Pinpoint the cell where the given text exists, returning its [X, Y] midpoint coordinate. 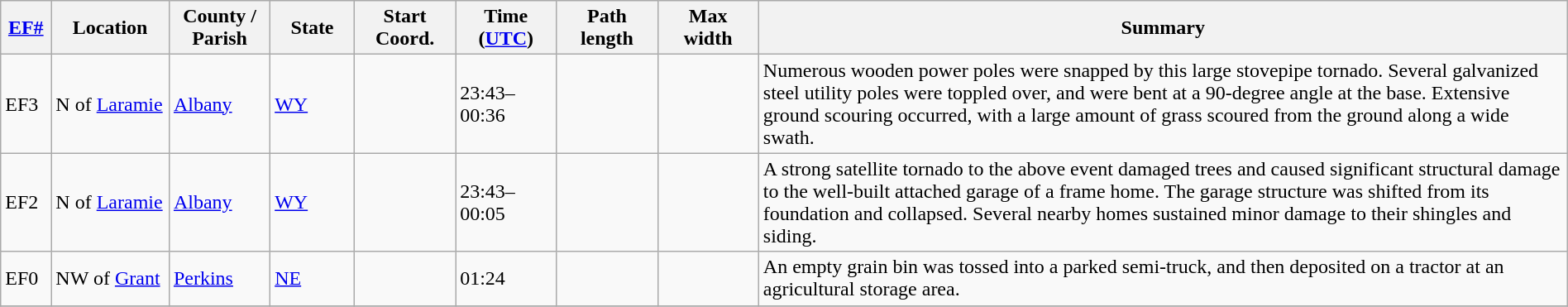
EF# [26, 28]
County / Parish [219, 28]
An empty grain bin was tossed into a parked semi-truck, and then deposited on a tractor at an agricultural storage area. [1163, 278]
23:43–00:05 [506, 202]
Path length [607, 28]
Max width [708, 28]
Location [111, 28]
EF2 [26, 202]
01:24 [506, 278]
NE [313, 278]
EF3 [26, 104]
State [313, 28]
EF0 [26, 278]
23:43–00:36 [506, 104]
Start Coord. [404, 28]
Time (UTC) [506, 28]
NW of Grant [111, 278]
Summary [1163, 28]
Perkins [219, 278]
